Output the [X, Y] coordinate of the center of the cell containing the given text.  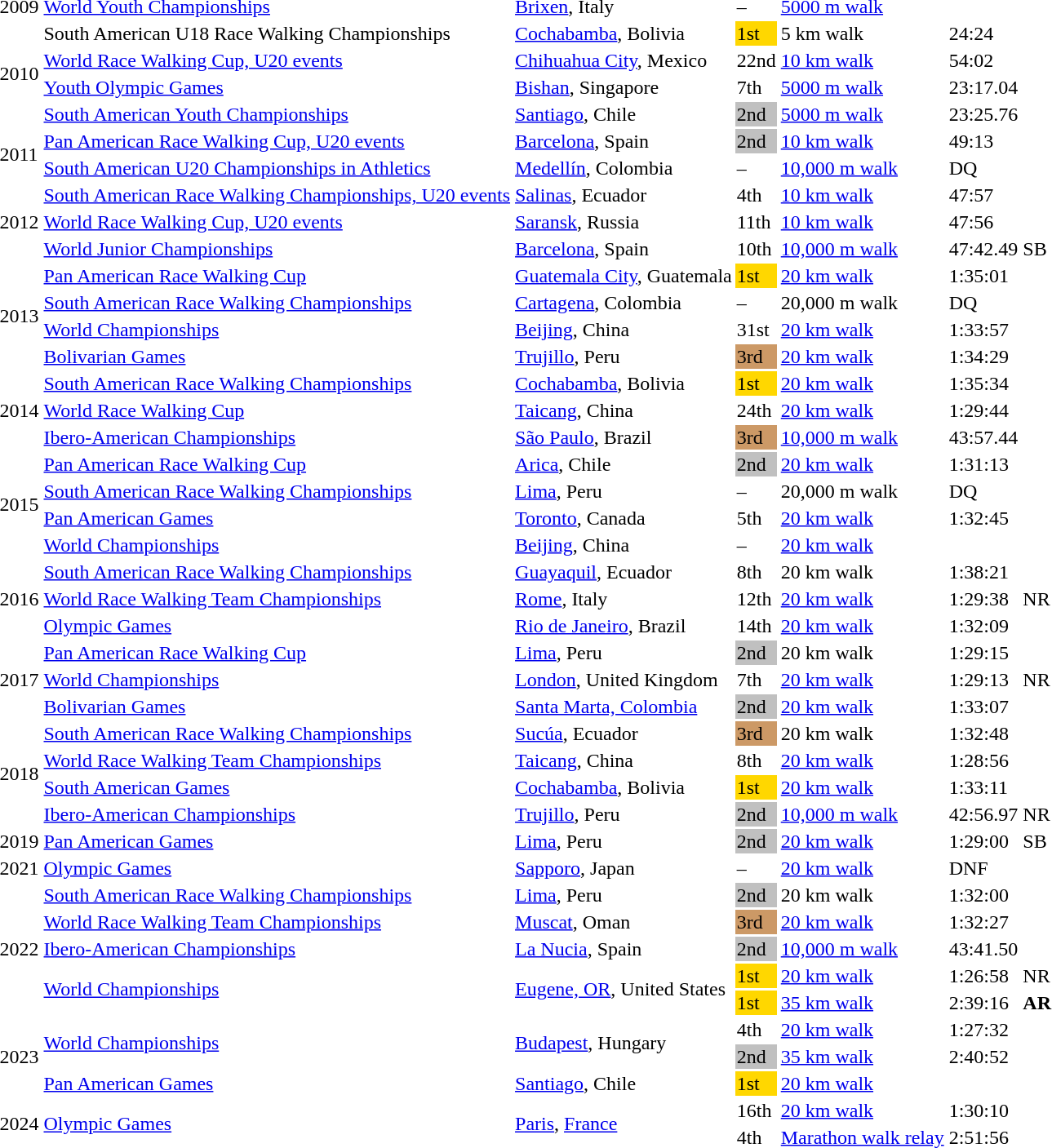
South American Games [277, 787]
1:34:29 [983, 357]
31st [756, 330]
1:38:21 [983, 572]
1:30:10 [983, 1110]
Medellín, Colombia [624, 168]
Rome, Italy [624, 599]
43:41.50 [983, 949]
Arica, Chile [624, 464]
Youth Olympic Games [277, 87]
1:31:13 [983, 464]
Cartagena, Colombia [624, 303]
1:32:09 [983, 626]
1:26:58 [983, 976]
5th [756, 518]
1:29:38 [983, 599]
2:39:16 [983, 1003]
1:29:44 [983, 410]
47:57 [983, 195]
1:32:45 [983, 518]
South American U20 Championships in Athletics [277, 168]
1:35:34 [983, 383]
1:29:15 [983, 653]
11th [756, 222]
South American Race Walking Championships, U20 events [277, 195]
Salinas, Ecuador [624, 195]
42:56.97 [983, 814]
24:24 [983, 33]
Rio de Janeiro, Brazil [624, 626]
1:32:00 [983, 895]
5 km walk [862, 33]
1:35:01 [983, 276]
Budapest, Hungary [624, 1043]
14th [756, 626]
1:29:13 [983, 680]
La Nucia, Spain [624, 949]
47:42.49 [983, 249]
World Race Walking Cup [277, 410]
Guayaquil, Ecuador [624, 572]
Bishan, Singapore [624, 87]
Toronto, Canada [624, 518]
1:28:56 [983, 760]
10th [756, 249]
24th [756, 410]
43:57.44 [983, 437]
DNF [983, 868]
Sapporo, Japan [624, 868]
Eugene, OR, United States [624, 989]
2:40:52 [983, 1057]
Saransk, Russia [624, 222]
1:33:07 [983, 707]
1:27:32 [983, 1030]
1:32:48 [983, 734]
1:33:11 [983, 787]
World Junior Championships [277, 249]
São Paulo, Brazil [624, 437]
1:33:57 [983, 330]
South American U18 Race Walking Championships [277, 33]
23:17.04 [983, 87]
Chihuahua City, Mexico [624, 60]
Guatemala City, Guatemala [624, 276]
Sucúa, Ecuador [624, 734]
Muscat, Oman [624, 922]
Pan American Race Walking Cup, U20 events [277, 141]
1:32:27 [983, 922]
47:56 [983, 222]
22nd [756, 60]
23:25.76 [983, 114]
12th [756, 599]
54:02 [983, 60]
Santa Marta, Colombia [624, 707]
London, United Kingdom [624, 680]
49:13 [983, 141]
1:29:00 [983, 841]
South American Youth Championships [277, 114]
16th [756, 1110]
